Determine the (x, y) coordinate at the center of the cell enclosing the given text.  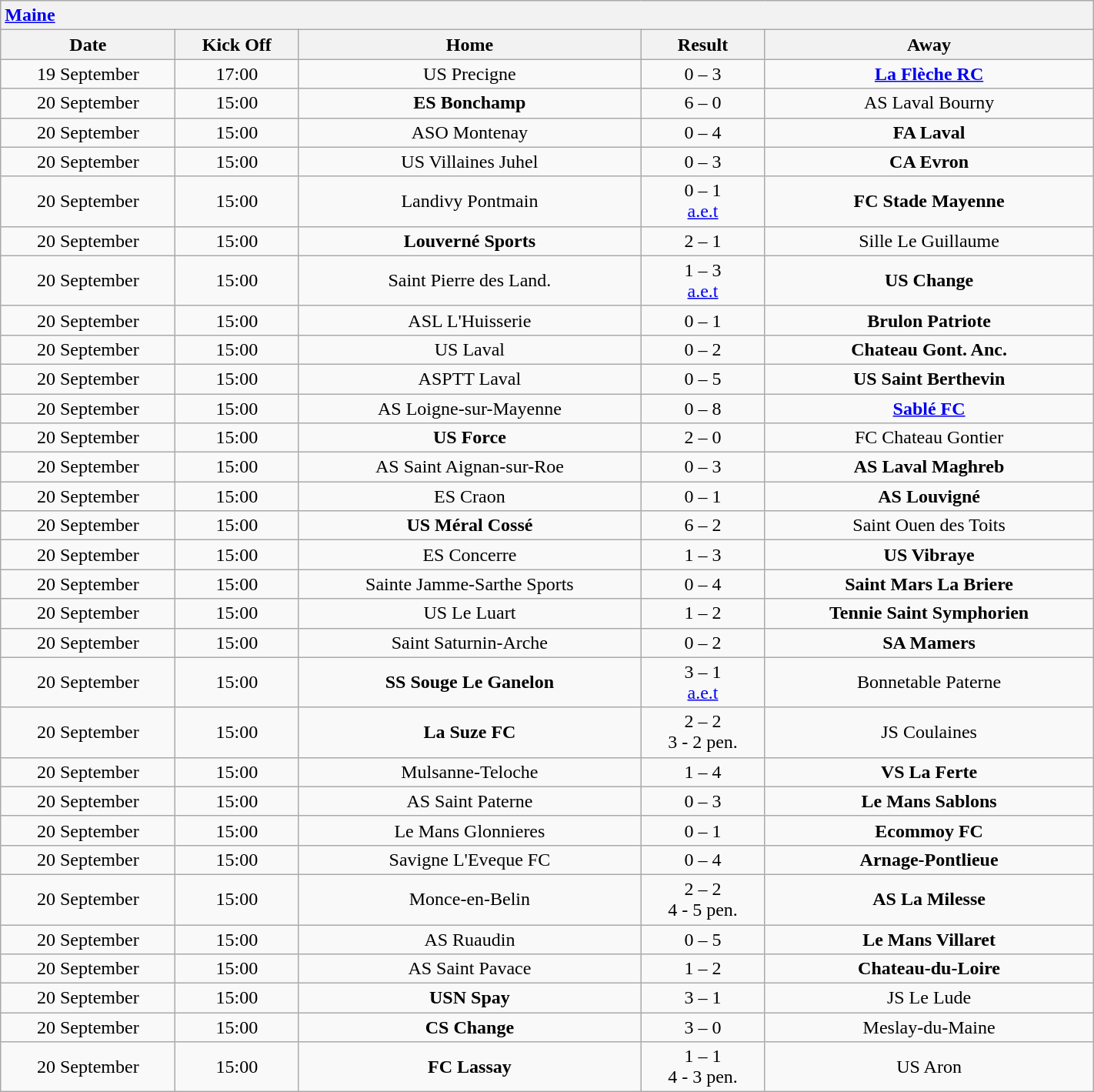
6 – 2 (703, 526)
3 – 1 (703, 998)
AS Laval Maghreb (929, 467)
2 – 1 (703, 241)
FC Lassay (469, 1067)
Result (703, 45)
FC Chateau Gontier (929, 438)
AS Saint Aignan-sur-Roe (469, 467)
Sainte Jamme-Sarthe Sports (469, 584)
AS Saint Pavace (469, 969)
0 – 1 a.e.t (703, 202)
SA Mamers (929, 643)
US Vibraye (929, 555)
0 – 8 (703, 409)
US Precigne (469, 74)
3 – 1 a.e.t (703, 682)
Saint Saturnin-Arche (469, 643)
Le Mans Sablons (929, 801)
Home (469, 45)
Maine (547, 15)
US Force (469, 438)
US Laval (469, 349)
1 – 3 (703, 555)
Away (929, 45)
AS Loigne-sur-Mayenne (469, 409)
1 – 1 4 - 3 pen. (703, 1067)
ASL L'Huisserie (469, 320)
Louverné Sports (469, 241)
1 – 4 (703, 772)
Savigne L'Eveque FC (469, 860)
Kick Off (237, 45)
ASPTT Laval (469, 379)
1 – 3 a.e.t (703, 280)
Sille Le Guillaume (929, 241)
Saint Ouen des Toits (929, 526)
AS Laval Bourny (929, 103)
Le Mans Glonnieres (469, 830)
US Aron (929, 1067)
SS Souge Le Ganelon (469, 682)
AS Ruaudin (469, 940)
FC Stade Mayenne (929, 202)
US Saint Berthevin (929, 379)
19 September (88, 74)
Bonnetable Paterne (929, 682)
6 – 0 (703, 103)
Arnage-Pontlieue (929, 860)
AS Louvigné (929, 496)
Saint Mars La Briere (929, 584)
US Change (929, 280)
CA Evron (929, 162)
JS Coulaines (929, 733)
Saint Pierre des Land. (469, 280)
Mulsanne-Teloche (469, 772)
USN Spay (469, 998)
Chateau Gont. Anc. (929, 349)
ASO Montenay (469, 132)
Landivy Pontmain (469, 202)
JS Le Lude (929, 998)
FA Laval (929, 132)
Tennie Saint Symphorien (929, 613)
US Méral Cossé (469, 526)
Date (88, 45)
VS La Ferte (929, 772)
Sablé FC (929, 409)
US Villaines Juhel (469, 162)
Le Mans Villaret (929, 940)
ES Bonchamp (469, 103)
3 – 0 (703, 1027)
La Suze FC (469, 733)
Meslay-du-Maine (929, 1027)
AS Saint Paterne (469, 801)
Brulon Patriote (929, 320)
US Le Luart (469, 613)
ES Craon (469, 496)
2 – 2 3 - 2 pen. (703, 733)
17:00 (237, 74)
Monce-en-Belin (469, 899)
2 – 2 4 - 5 pen. (703, 899)
AS La Milesse (929, 899)
CS Change (469, 1027)
La Flèche RC (929, 74)
Chateau-du-Loire (929, 969)
Ecommoy FC (929, 830)
ES Concerre (469, 555)
2 – 0 (703, 438)
